Extract the (x, y) coordinate from the center of the cell holding the provided text.  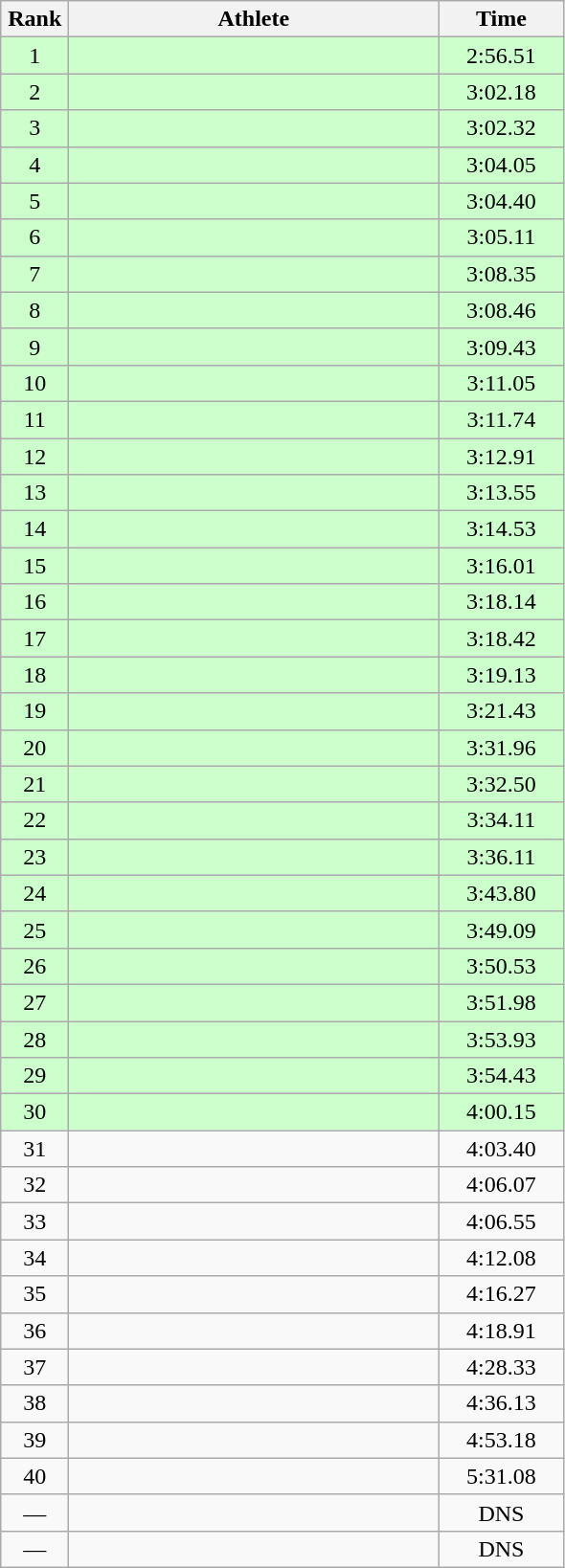
4:16.27 (502, 1294)
36 (34, 1331)
3:21.43 (502, 711)
5 (34, 201)
3 (34, 128)
4:06.55 (502, 1221)
38 (34, 1403)
3:43.80 (502, 893)
2 (34, 92)
3:08.46 (502, 310)
31 (34, 1149)
7 (34, 274)
5:31.08 (502, 1476)
3:04.05 (502, 165)
30 (34, 1112)
3:09.43 (502, 347)
24 (34, 893)
8 (34, 310)
10 (34, 383)
15 (34, 566)
3:31.96 (502, 748)
32 (34, 1185)
3:34.11 (502, 820)
3:11.05 (502, 383)
Time (502, 19)
37 (34, 1367)
Rank (34, 19)
22 (34, 820)
35 (34, 1294)
1 (34, 56)
3:14.53 (502, 529)
4:12.08 (502, 1258)
40 (34, 1476)
4:18.91 (502, 1331)
12 (34, 457)
3:12.91 (502, 457)
39 (34, 1440)
25 (34, 930)
33 (34, 1221)
3:18.42 (502, 638)
4:28.33 (502, 1367)
2:56.51 (502, 56)
28 (34, 1039)
13 (34, 493)
4:36.13 (502, 1403)
16 (34, 602)
20 (34, 748)
6 (34, 237)
9 (34, 347)
4:03.40 (502, 1149)
3:51.98 (502, 1002)
23 (34, 857)
4:00.15 (502, 1112)
3:54.43 (502, 1076)
29 (34, 1076)
3:49.09 (502, 930)
19 (34, 711)
18 (34, 675)
17 (34, 638)
27 (34, 1002)
3:32.50 (502, 784)
3:13.55 (502, 493)
14 (34, 529)
4:06.07 (502, 1185)
3:04.40 (502, 201)
3:19.13 (502, 675)
3:16.01 (502, 566)
3:11.74 (502, 419)
3:02.18 (502, 92)
21 (34, 784)
3:18.14 (502, 602)
4:53.18 (502, 1440)
34 (34, 1258)
Athlete (254, 19)
3:36.11 (502, 857)
3:05.11 (502, 237)
3:02.32 (502, 128)
3:08.35 (502, 274)
3:50.53 (502, 966)
26 (34, 966)
3:53.93 (502, 1039)
4 (34, 165)
11 (34, 419)
